Find where the given text appears and provide that cell's center as [x, y] coordinate. 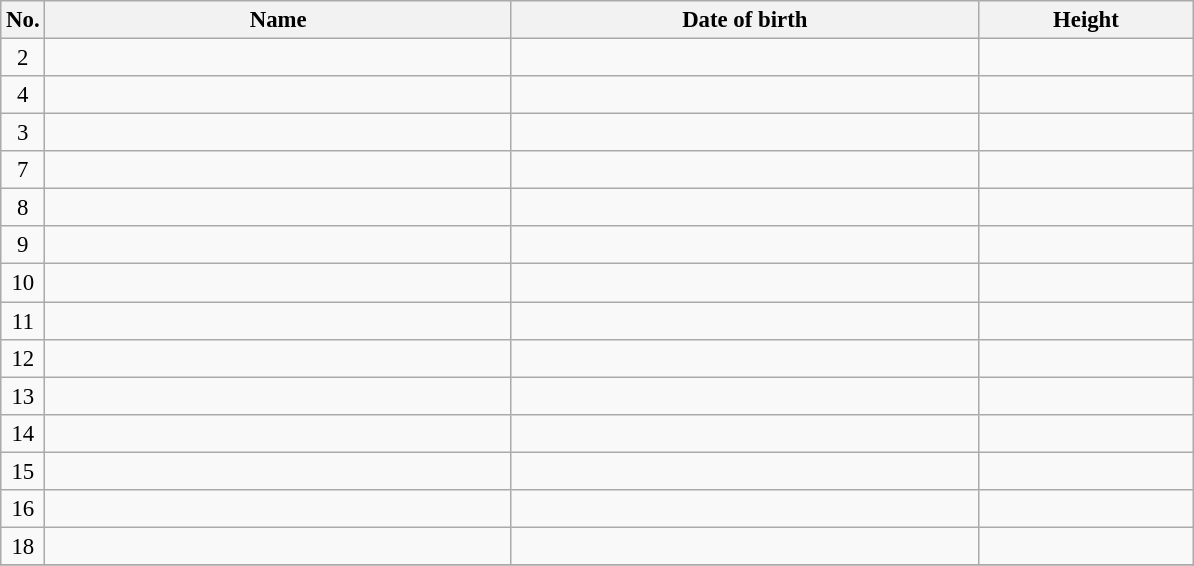
13 [23, 396]
Date of birth [744, 20]
11 [23, 321]
3 [23, 133]
7 [23, 170]
14 [23, 433]
No. [23, 20]
4 [23, 95]
15 [23, 471]
2 [23, 58]
9 [23, 245]
8 [23, 208]
12 [23, 358]
Name [278, 20]
16 [23, 509]
18 [23, 546]
Height [1086, 20]
10 [23, 283]
